Identify which cell holds the provided text, then report its [X, Y] central coordinate. 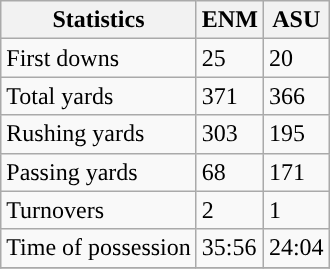
2 [230, 210]
25 [230, 58]
303 [230, 134]
20 [296, 58]
171 [296, 172]
1 [296, 210]
35:56 [230, 248]
24:04 [296, 248]
68 [230, 172]
371 [230, 96]
Turnovers [99, 210]
366 [296, 96]
Passing yards [99, 172]
ASU [296, 20]
Time of possession [99, 248]
Statistics [99, 20]
Rushing yards [99, 134]
Total yards [99, 96]
First downs [99, 58]
195 [296, 134]
ENM [230, 20]
